From the cell containing the given text, extract its center point as [x, y] coordinate. 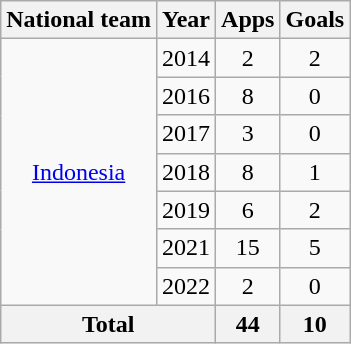
3 [248, 134]
2014 [186, 58]
1 [315, 172]
Year [186, 20]
Total [108, 324]
National team [79, 20]
15 [248, 248]
Apps [248, 20]
5 [315, 248]
44 [248, 324]
Goals [315, 20]
6 [248, 210]
2018 [186, 172]
Indonesia [79, 172]
2022 [186, 286]
2021 [186, 248]
2017 [186, 134]
10 [315, 324]
2019 [186, 210]
2016 [186, 96]
